Scan for the cell matching the given text and deliver its (X, Y) coordinate at center. 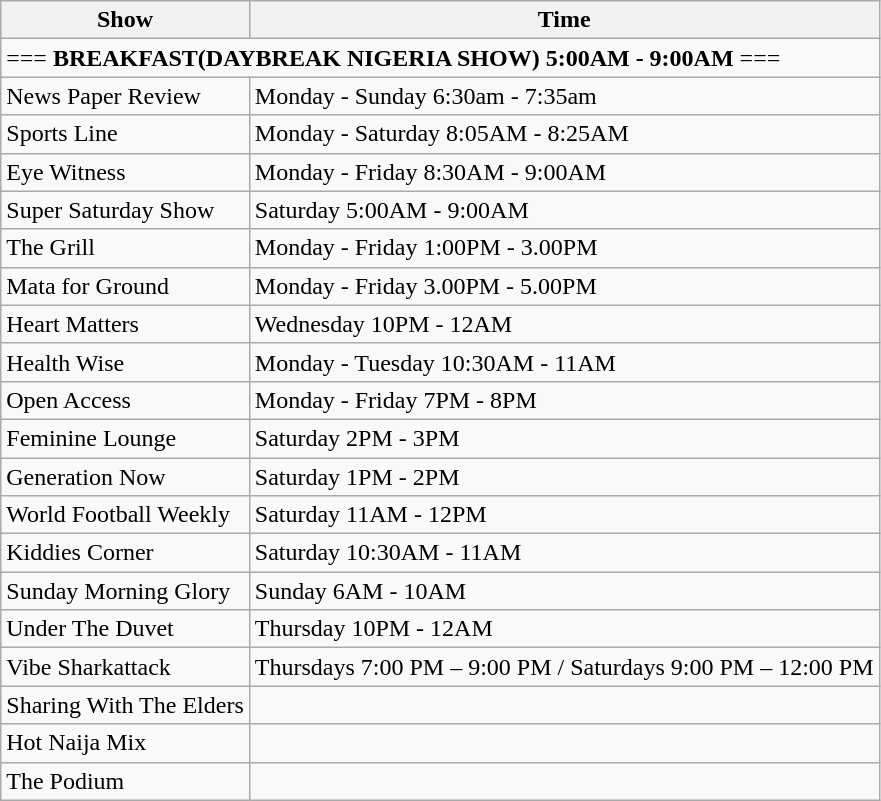
Feminine Lounge (126, 438)
Saturday 2PM - 3PM (564, 438)
Monday - Friday 8:30AM - 9:00AM (564, 172)
Generation Now (126, 477)
Show (126, 20)
The Podium (126, 781)
Sharing With The Elders (126, 705)
Monday - Tuesday 10:30AM - 11AM (564, 362)
Eye Witness (126, 172)
Mata for Ground (126, 286)
The Grill (126, 248)
Monday - Friday 3.00PM - 5.00PM (564, 286)
Sunday 6AM - 10AM (564, 591)
News Paper Review (126, 96)
World Football Weekly (126, 515)
Saturday 1PM - 2PM (564, 477)
Health Wise (126, 362)
Vibe Sharkattack (126, 667)
Monday - Sunday 6:30am - 7:35am (564, 96)
Kiddies Corner (126, 553)
Saturday 11AM - 12PM (564, 515)
Monday - Friday 1:00PM - 3.00PM (564, 248)
Sunday Morning Glory (126, 591)
Heart Matters (126, 324)
Sports Line (126, 134)
Hot Naija Mix (126, 743)
Time (564, 20)
Super Saturday Show (126, 210)
Under The Duvet (126, 629)
Saturday 5:00AM - 9:00AM (564, 210)
Open Access (126, 400)
Monday - Saturday 8:05AM - 8:25AM (564, 134)
Monday - Friday 7PM - 8PM (564, 400)
Saturday 10:30AM - 11AM (564, 553)
Wednesday 10PM - 12AM (564, 324)
Thursdays 7:00 PM – 9:00 PM / Saturdays 9:00 PM – 12:00 PM (564, 667)
=== BREAKFAST(DAYBREAK NIGERIA SHOW) 5:00AM - 9:00AM === (440, 58)
Thursday 10PM - 12AM (564, 629)
